Locate the cell with the specified text and output its (x, y) center coordinate. 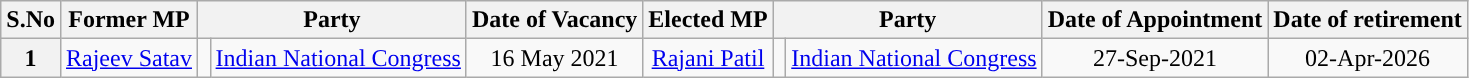
Date of retirement (1368, 20)
1 (31, 58)
Date of Vacancy (554, 20)
Rajani Patil (708, 58)
S.No (31, 20)
Former MP (128, 20)
02-Apr-2026 (1368, 58)
Date of Appointment (1155, 20)
16 May 2021 (554, 58)
Elected MP (708, 20)
Rajeev Satav (128, 58)
27-Sep-2021 (1155, 58)
